Find where the given text appears and provide that cell's center as [x, y] coordinate. 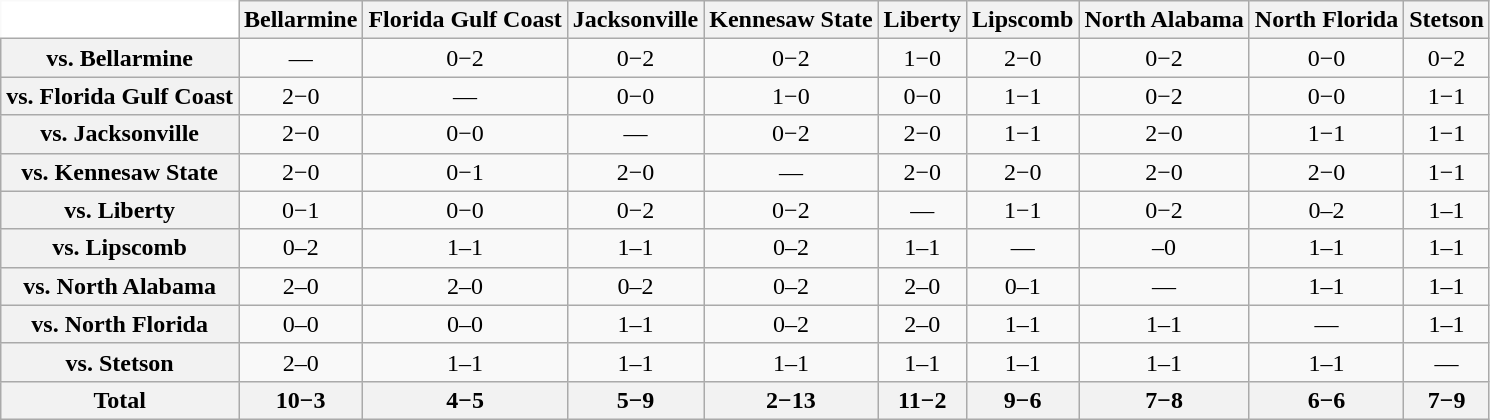
4−5 [465, 400]
7−9 [1447, 400]
Bellarmine [300, 20]
North Florida [1326, 20]
–0 [1164, 248]
Lipscomb [1022, 20]
vs. Jacksonville [120, 134]
9−6 [1022, 400]
North Alabama [1164, 20]
Florida Gulf Coast [465, 20]
5−9 [635, 400]
0–1 [1022, 286]
vs. North Florida [120, 324]
Total [120, 400]
11−2 [922, 400]
Jacksonville [635, 20]
vs. Bellarmine [120, 58]
vs. Stetson [120, 362]
vs. North Alabama [120, 286]
6−6 [1326, 400]
Kennesaw State [791, 20]
vs. Liberty [120, 210]
7−8 [1164, 400]
2−13 [791, 400]
vs. Florida Gulf Coast [120, 96]
Liberty [922, 20]
10−3 [300, 400]
Stetson [1447, 20]
vs. Lipscomb [120, 248]
vs. Kennesaw State [120, 172]
